Scan for the cell matching the given text and deliver its [x, y] coordinate at center. 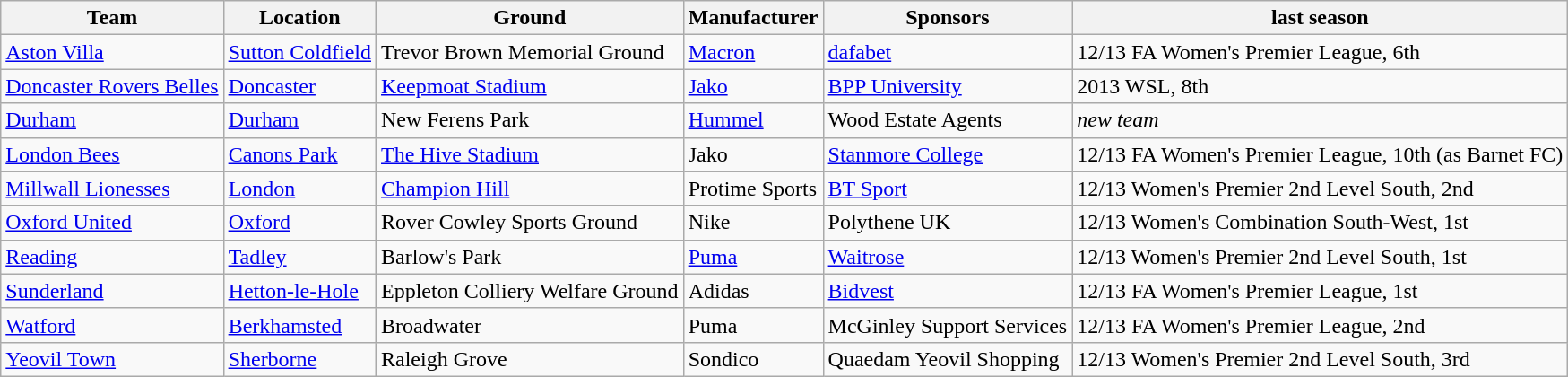
12/13 Women's Premier 2nd Level South, 2nd [1320, 188]
Eppleton Colliery Welfare Ground [531, 291]
Raleigh Grove [531, 359]
12/13 FA Women's Premier League, 2nd [1320, 325]
McGinley Support Services [948, 325]
12/13 Women's Premier 2nd Level South, 3rd [1320, 359]
Stanmore College [948, 154]
Tadley [299, 257]
Canons Park [299, 154]
12/13 Women's Combination South-West, 1st [1320, 223]
Berkhamsted [299, 325]
dafabet [948, 52]
Nike [753, 223]
BPP University [948, 86]
London [299, 188]
2013 WSL, 8th [1320, 86]
Bidvest [948, 291]
last season [1320, 18]
Reading [112, 257]
Aston Villa [112, 52]
Team [112, 18]
Trevor Brown Memorial Ground [531, 52]
Ground [531, 18]
Polythene UK [948, 223]
12/13 FA Women's Premier League, 6th [1320, 52]
Watford [112, 325]
Protime Sports [753, 188]
new team [1320, 120]
Sherborne [299, 359]
Doncaster [299, 86]
London Bees [112, 154]
Sondico [753, 359]
Rover Cowley Sports Ground [531, 223]
Champion Hill [531, 188]
Wood Estate Agents [948, 120]
Broadwater [531, 325]
Waitrose [948, 257]
Manufacturer [753, 18]
Quaedam Yeovil Shopping [948, 359]
12/13 FA Women's Premier League, 1st [1320, 291]
Adidas [753, 291]
Barlow's Park [531, 257]
Hetton-le-Hole [299, 291]
New Ferens Park [531, 120]
12/13 FA Women's Premier League, 10th (as Barnet FC) [1320, 154]
Hummel [753, 120]
Oxford United [112, 223]
Sunderland [112, 291]
Sutton Coldfield [299, 52]
Oxford [299, 223]
Keepmoat Stadium [531, 86]
Sponsors [948, 18]
12/13 Women's Premier 2nd Level South, 1st [1320, 257]
Macron [753, 52]
Location [299, 18]
The Hive Stadium [531, 154]
BT Sport [948, 188]
Millwall Lionesses [112, 188]
Doncaster Rovers Belles [112, 86]
Yeovil Town [112, 359]
